Find where the given text appears and provide that cell's center as (x, y) coordinate. 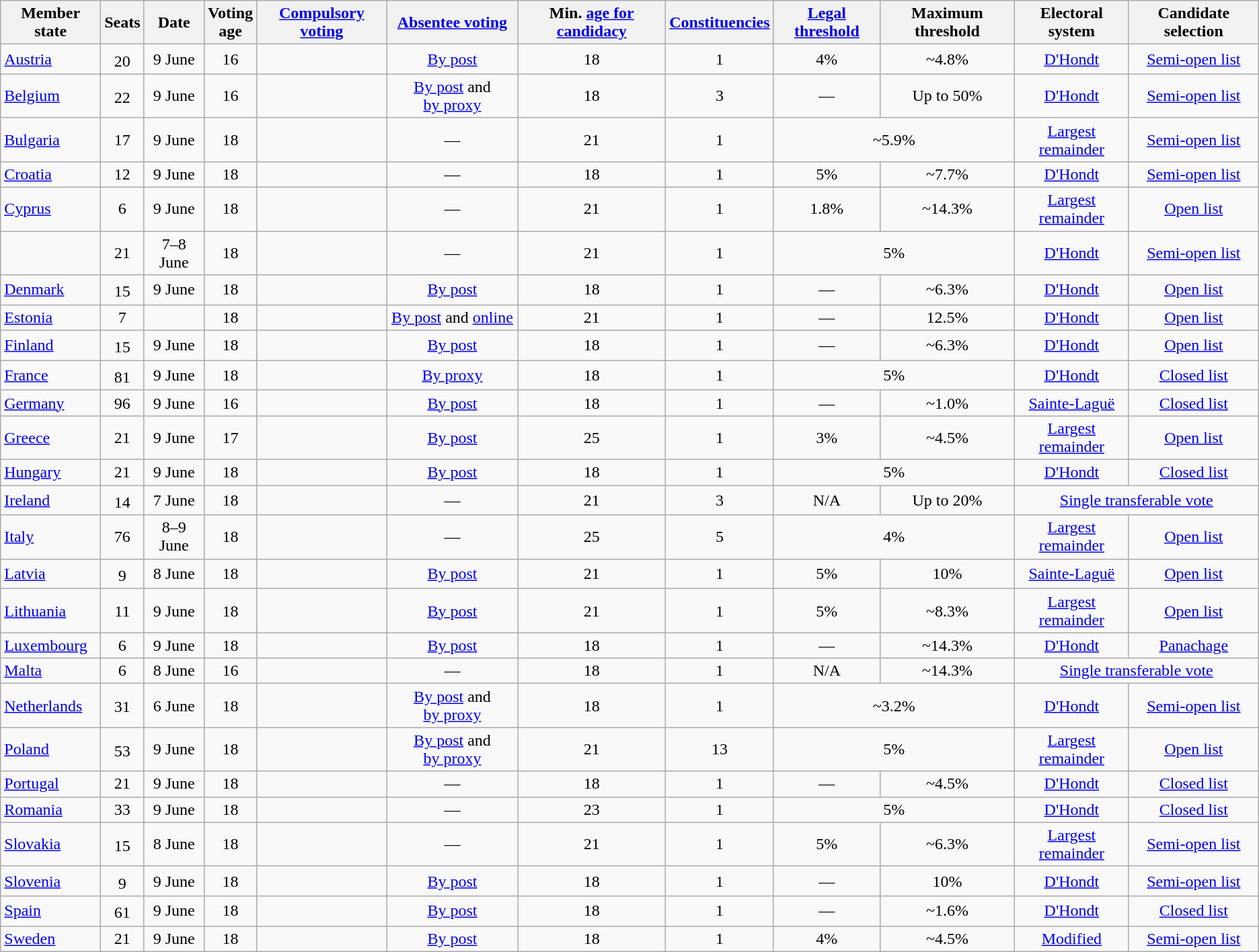
7–8 June (174, 253)
Hungary (51, 473)
Constituencies (720, 23)
Italy (51, 537)
Maximum threshold (948, 23)
~7.7% (948, 174)
Luxembourg (51, 645)
81 (122, 375)
~8.3% (948, 610)
7 June (174, 500)
20 (122, 59)
31 (122, 706)
Portugal (51, 784)
6 June (174, 706)
3% (827, 437)
33 (122, 809)
Belgium (51, 95)
7 (122, 317)
1.8% (827, 210)
By post and online (452, 317)
By proxy (452, 375)
Latvia (51, 574)
~5.9% (894, 140)
Member state (51, 23)
Electoral system (1071, 23)
61 (122, 912)
Croatia (51, 174)
Spain (51, 912)
96 (122, 403)
Slovenia (51, 881)
~3.2% (894, 706)
France (51, 375)
Austria (51, 59)
8–9 June (174, 537)
5 (720, 537)
Finland (51, 346)
Lithuania (51, 610)
76 (122, 537)
Denmark (51, 290)
~1.0% (948, 403)
Absentee voting (452, 23)
Votingage (230, 23)
Date (174, 23)
11 (122, 610)
Sweden (51, 939)
Netherlands (51, 706)
~1.6% (948, 912)
Ireland (51, 500)
Seats (122, 23)
Candidate selection (1193, 23)
12.5% (948, 317)
Min. age for candidacy (592, 23)
Malta (51, 671)
Slovakia (51, 844)
Legal threshold (827, 23)
Romania (51, 809)
Estonia (51, 317)
14 (122, 500)
13 (720, 749)
Up to 20% (948, 500)
Poland (51, 749)
Up to 50% (948, 95)
22 (122, 95)
Cyprus (51, 210)
53 (122, 749)
Bulgaria (51, 140)
Greece (51, 437)
Panachage (1193, 645)
Modified (1071, 939)
12 (122, 174)
23 (592, 809)
~4.8% (948, 59)
Germany (51, 403)
Compulsory voting (322, 23)
